Detect which cell encompasses the target text, then output its (X, Y) center coordinate. 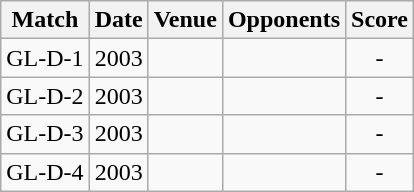
GL-D-1 (45, 58)
Opponents (284, 20)
Score (380, 20)
Match (45, 20)
Venue (185, 20)
GL-D-4 (45, 172)
GL-D-3 (45, 134)
GL-D-2 (45, 96)
Date (118, 20)
